Identify which cell holds the provided text, then report its [x, y] central coordinate. 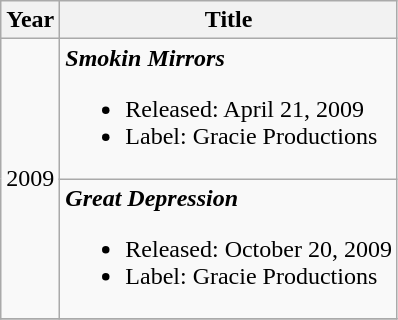
Smokin MirrorsReleased: April 21, 2009Label: Gracie Productions [229, 109]
Great DepressionReleased: October 20, 2009Label: Gracie Productions [229, 249]
Title [229, 20]
Year [30, 20]
2009 [30, 179]
